Identify which cell holds the provided text, then report its [x, y] central coordinate. 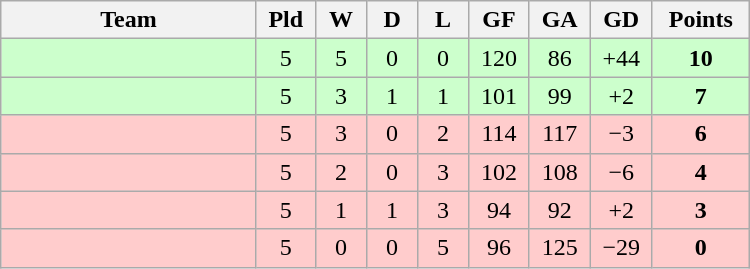
7 [700, 96]
Team [128, 20]
108 [560, 172]
L [444, 20]
10 [700, 58]
+44 [621, 58]
GD [621, 20]
Pld [286, 20]
114 [500, 134]
D [392, 20]
94 [500, 210]
−3 [621, 134]
86 [560, 58]
117 [560, 134]
GF [500, 20]
−6 [621, 172]
W [340, 20]
−29 [621, 248]
101 [500, 96]
96 [500, 248]
99 [560, 96]
4 [700, 172]
125 [560, 248]
92 [560, 210]
120 [500, 58]
GA [560, 20]
Points [700, 20]
6 [700, 134]
102 [500, 172]
